Detect which cell encompasses the target text, then output its [x, y] center coordinate. 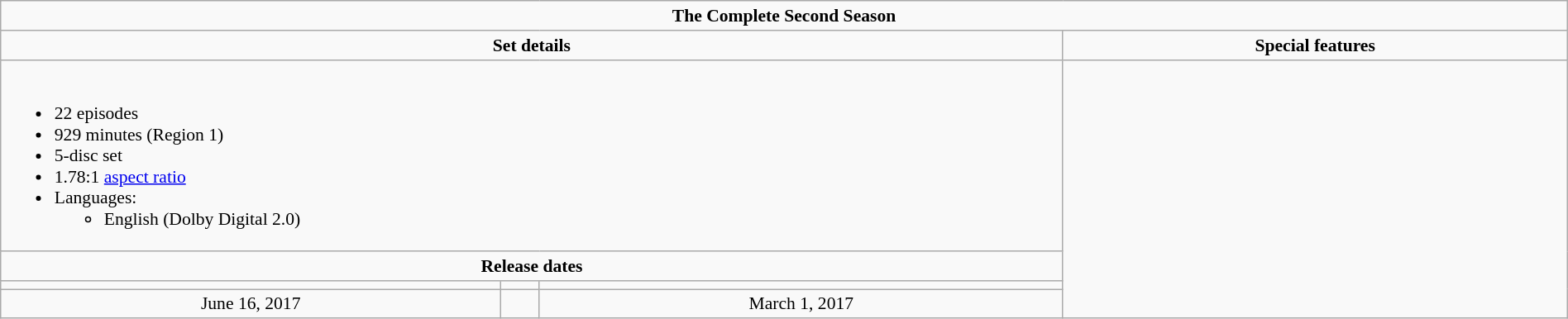
Set details [532, 45]
22 episodes929 minutes (Region 1)5-disc set1.78:1 aspect ratioLanguages:English (Dolby Digital 2.0) [532, 155]
March 1, 2017 [801, 304]
Special features [1315, 45]
June 16, 2017 [251, 304]
Release dates [532, 266]
The Complete Second Season [784, 16]
